Detect which cell encompasses the target text, then output its [x, y] center coordinate. 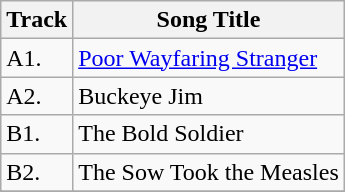
B2. [37, 172]
B1. [37, 134]
Poor Wayfaring Stranger [209, 58]
Track [37, 20]
A1. [37, 58]
The Sow Took the Measles [209, 172]
A2. [37, 96]
Song Title [209, 20]
The Bold Soldier [209, 134]
Buckeye Jim [209, 96]
